Search for the cell housing the specified text and yield its [X, Y] center coordinate. 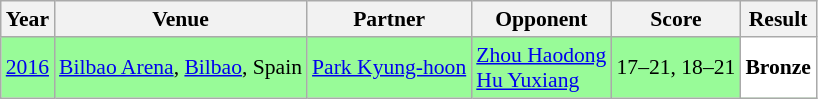
Zhou Haodong Hu Yuxiang [541, 68]
Partner [389, 19]
Park Kyung-hoon [389, 68]
Venue [180, 19]
Result [778, 19]
Year [28, 19]
Bronze [778, 68]
17–21, 18–21 [676, 68]
Opponent [541, 19]
2016 [28, 68]
Bilbao Arena, Bilbao, Spain [180, 68]
Score [676, 19]
